Return (x, y) of the center of cell containing provided text 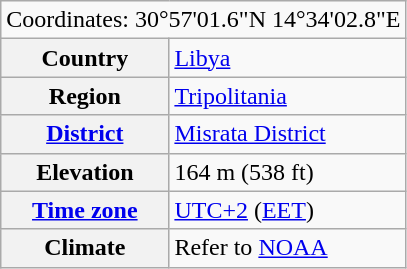
Region (85, 96)
Refer to NOAA (288, 248)
UTC+2 (EET) (288, 210)
Coordinates: 30°57'01.6"N 14°34'02.8"E (204, 20)
District (85, 134)
Climate (85, 248)
Misrata District (288, 134)
Libya (288, 58)
Country (85, 58)
Tripolitania (288, 96)
164 m (538 ft) (288, 172)
Elevation (85, 172)
Time zone (85, 210)
